Return (X, Y) of the center of cell containing provided text 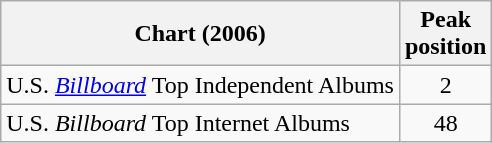
48 (445, 123)
Chart (2006) (200, 34)
U.S. Billboard Top Independent Albums (200, 85)
U.S. Billboard Top Internet Albums (200, 123)
2 (445, 85)
Peakposition (445, 34)
